Return the [x, y] coordinate for the center point of the cell that contains the specified text.  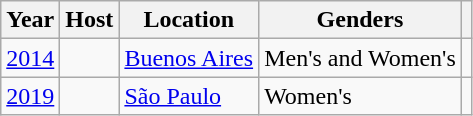
Location [189, 20]
2014 [30, 58]
Women's [360, 96]
Buenos Aires [189, 58]
Year [30, 20]
Genders [360, 20]
2019 [30, 96]
Men's and Women's [360, 58]
São Paulo [189, 96]
Host [90, 20]
